From the cell containing the given text, extract its center point as [X, Y] coordinate. 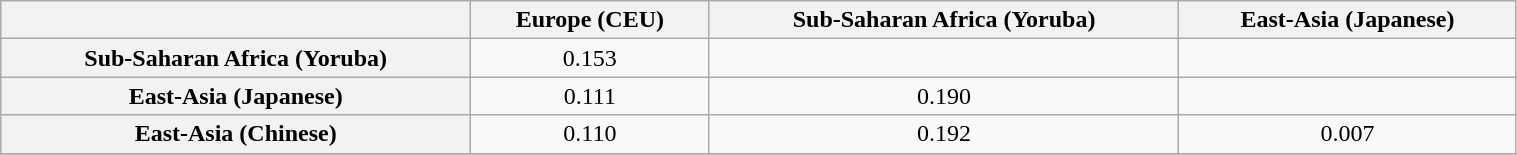
East-Asia (Chinese) [236, 134]
0.110 [590, 134]
0.007 [1348, 134]
0.111 [590, 96]
0.192 [944, 134]
Europe (CEU) [590, 20]
0.153 [590, 58]
0.190 [944, 96]
